Determine the (X, Y) coordinate at the center of the cell enclosing the given text.  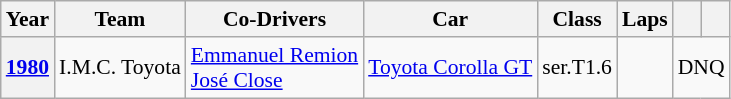
Laps (645, 19)
DNQ (702, 68)
Team (120, 19)
Co-Drivers (274, 19)
Class (577, 19)
Year (28, 19)
1980 (28, 68)
Toyota Corolla GT (450, 68)
ser.T1.6 (577, 68)
Car (450, 19)
I.M.C. Toyota (120, 68)
Emmanuel Remion José Close (274, 68)
